Return the [X, Y] coordinate for the center point of the cell that contains the specified text.  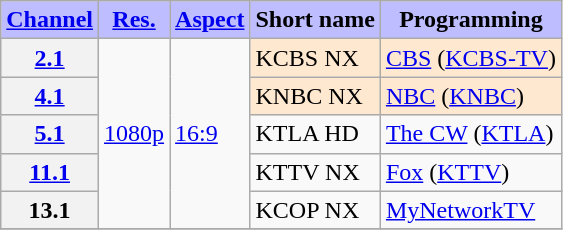
NBC (KNBC) [470, 96]
KCOP NX [315, 210]
Aspect [210, 20]
KTLA HD [315, 134]
Fox (KTTV) [470, 172]
11.1 [50, 172]
Programming [470, 20]
4.1 [50, 96]
KTTV NX [315, 172]
Short name [315, 20]
13.1 [50, 210]
MyNetworkTV [470, 210]
CBS (KCBS-TV) [470, 58]
2.1 [50, 58]
Channel [50, 20]
1080p [134, 134]
Res. [134, 20]
KNBC NX [315, 96]
5.1 [50, 134]
16:9 [210, 134]
The CW (KTLA) [470, 134]
KCBS NX [315, 58]
